Find where the given text appears and provide that cell's center as [X, Y] coordinate. 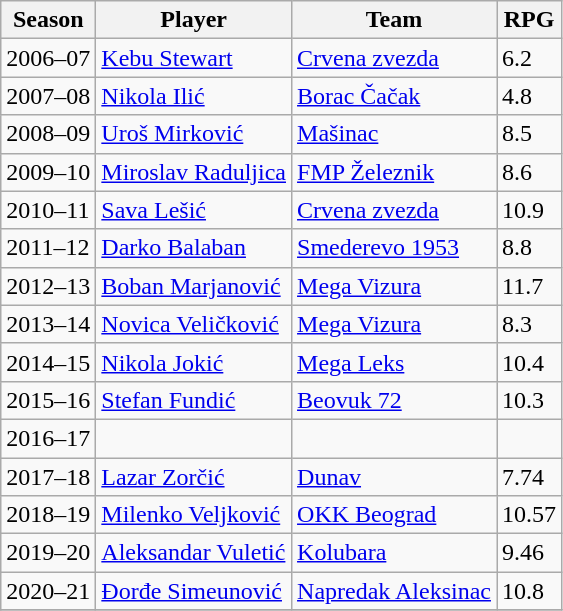
2008–09 [48, 134]
2011–12 [48, 248]
Team [394, 20]
10.3 [528, 400]
2012–13 [48, 286]
Nikola Jokić [194, 362]
Boban Marjanović [194, 286]
6.2 [528, 58]
8.8 [528, 248]
Kolubara [394, 553]
2018–19 [48, 515]
2014–15 [48, 362]
10.8 [528, 591]
Đorđe Simeunović [194, 591]
Season [48, 20]
2007–08 [48, 96]
Mašinac [394, 134]
Milenko Veljković [194, 515]
Aleksandar Vuletić [194, 553]
2006–07 [48, 58]
9.46 [528, 553]
10.57 [528, 515]
2013–14 [48, 324]
2015–16 [48, 400]
11.7 [528, 286]
2009–10 [48, 172]
FMP Železnik [394, 172]
2016–17 [48, 438]
Miroslav Raduljica [194, 172]
2017–18 [48, 477]
Darko Balaban [194, 248]
7.74 [528, 477]
8.5 [528, 134]
4.8 [528, 96]
OKK Beograd [394, 515]
Smederevo 1953 [394, 248]
Stefan Fundić [194, 400]
Uroš Mirković [194, 134]
2020–21 [48, 591]
10.9 [528, 210]
Napredak Aleksinac [394, 591]
Beovuk 72 [394, 400]
8.6 [528, 172]
Novica Veličković [194, 324]
Nikola Ilić [194, 96]
2019–20 [48, 553]
10.4 [528, 362]
8.3 [528, 324]
Kebu Stewart [194, 58]
Player [194, 20]
RPG [528, 20]
Lazar Zorčić [194, 477]
Mega Leks [394, 362]
Dunav [394, 477]
Sava Lešić [194, 210]
2010–11 [48, 210]
Borac Čačak [394, 96]
